Pinpoint the cell where the given text exists, returning its (x, y) midpoint coordinate. 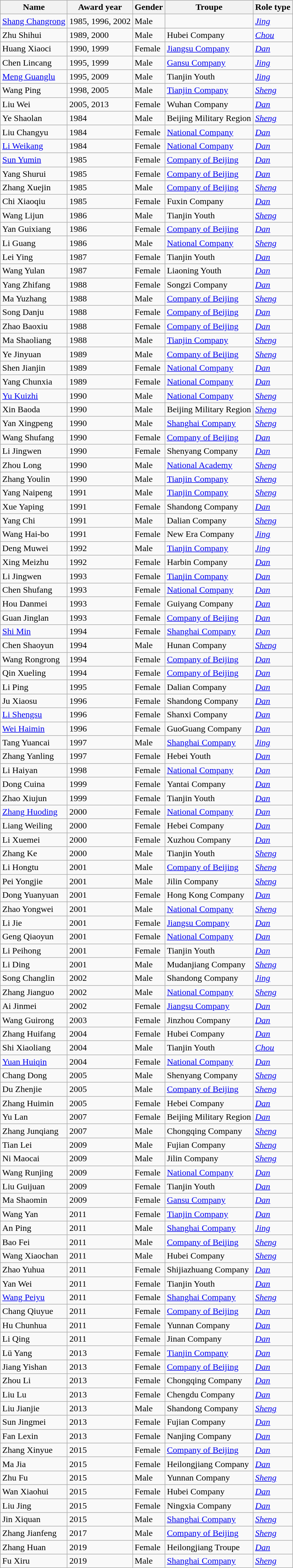
Song Danju (34, 312)
Ma Yuzhang (34, 299)
Gender (149, 7)
Wang Runjing (34, 1173)
1995, 2009 (100, 77)
Liu Guijuan (34, 1186)
Li Xuemei (34, 839)
Xuzhou Company (209, 839)
Pei Yongjie (34, 881)
Xue Yaping (34, 507)
Fuxin Company (209, 202)
Shi Min (34, 632)
Hebei Youth (209, 756)
Jinzhou Company (209, 1020)
Wang Hai-bo (34, 534)
Dong Yuanyuan (34, 895)
Yan Wei (34, 1283)
Name (34, 7)
Yang Chi (34, 520)
Shen Jianjin (34, 368)
GuoGuang Company (209, 729)
Zhao Yuhua (34, 1269)
2003 (100, 1020)
National Academy (209, 465)
Dong Cuina (34, 784)
Hunan Company (209, 645)
Wei Haimin (34, 729)
Li Peihong (34, 951)
Xin Baoda (34, 410)
Liu Changyu (34, 132)
Shang Changrong (34, 21)
Guan Jinglan (34, 618)
An Ping (34, 1228)
Liaoning Youth (209, 271)
Chi Xiaoqiu (34, 202)
Ma Jia (34, 1464)
Shi Xiaoliang (34, 1048)
Wang Rongrong (34, 659)
Du Zhenjie (34, 1089)
Yan Guixiang (34, 229)
Li Haiyan (34, 770)
Wang Lijun (34, 215)
Wang Ping (34, 90)
Role type (273, 7)
Li Hongtu (34, 867)
Ai Jinmei (34, 1006)
2017 (100, 1533)
1995 (100, 687)
Sun Yumin (34, 160)
Wuhan Company (209, 104)
Yantai Company (209, 784)
Tian Lei (34, 1145)
Chen Shufang (34, 590)
Yang Zhifang (34, 285)
Li Weikang (34, 146)
Yu Kuizhi (34, 395)
Liu Jianjie (34, 1408)
1985, 1996, 2002 (100, 21)
Ju Xiaosu (34, 701)
Zhao Yongwei (34, 909)
Wang Yan (34, 1214)
Zhao Baoxiu (34, 326)
Deng Muwei (34, 548)
Sun Jingmei (34, 1422)
Qin Xueling (34, 673)
Ye Shaolan (34, 118)
Song Changlin (34, 978)
2005, 2013 (100, 104)
Heilongjiang Troupe (209, 1547)
Zhang Junqiang (34, 1131)
Zhang Huoding (34, 812)
Wang Yulan (34, 271)
New Era Company (209, 534)
Chang Dong (34, 1076)
Li Ding (34, 964)
Ni Maocai (34, 1159)
Guiyang Company (209, 604)
Meng Guanglu (34, 77)
Chang Qiuyue (34, 1311)
Fu Xiru (34, 1561)
Ma Shaoliang (34, 340)
Nanjing Company (209, 1436)
Huang Xiaoci (34, 49)
Jinan Company (209, 1339)
Wang Guirong (34, 1020)
Chen Shaoyun (34, 645)
Liang Weiling (34, 826)
Xing Meizhu (34, 562)
Chen Lincang (34, 63)
Liu Jing (34, 1506)
Hou Danmei (34, 604)
1998, 2005 (100, 90)
Hu Chunhua (34, 1325)
Zhu Fu (34, 1478)
1990, 1999 (100, 49)
Yang Chunxia (34, 382)
Li Qing (34, 1339)
Wang Xiaochan (34, 1256)
Jiang Yishan (34, 1367)
Songzi Company (209, 285)
Wan Xiaohui (34, 1491)
Liu Wei (34, 104)
Yu Lan (34, 1117)
Hong Kong Company (209, 895)
Lei Ying (34, 257)
Shanxi Company (209, 715)
Zhang Jianfeng (34, 1533)
Zhang Huifang (34, 1034)
Zhang Huimin (34, 1103)
Zhu Shihui (34, 35)
Zhang Yanling (34, 756)
1998 (100, 770)
Troupe (209, 7)
Zhang Xuejin (34, 188)
Zhou Li (34, 1381)
Yuan Huiqin (34, 1062)
Heilongjiang Company (209, 1464)
Yan Xingpeng (34, 424)
Zhang Jianguo (34, 992)
Ningxia Company (209, 1506)
Jin Xiquan (34, 1520)
Bao Fei (34, 1242)
Wang Shufang (34, 437)
1989, 2000 (100, 35)
Ye Jinyuan (34, 354)
Yang Shurui (34, 174)
Lü Yang (34, 1353)
1995, 1999 (100, 63)
Fan Lexin (34, 1436)
Li Shengsu (34, 715)
Li Ping (34, 687)
Zhang Huan (34, 1547)
Liu Lu (34, 1395)
Chengdu Company (209, 1395)
Ma Shaomin (34, 1200)
Shijiazhuang Company (209, 1269)
Wang Peiyu (34, 1298)
Li Guang (34, 243)
Award year (100, 7)
Zhou Long (34, 465)
Zhang Xinyue (34, 1450)
Yang Naipeng (34, 493)
Harbin Company (209, 562)
Mudanjiang Company (209, 964)
Tang Yuancai (34, 742)
Geng Qiaoyun (34, 937)
Li Jie (34, 923)
Zhang Ke (34, 854)
Zhao Xiujun (34, 798)
Zhang Youlin (34, 479)
